Provide the [X, Y] coordinate of the cell's center where the given text is located.  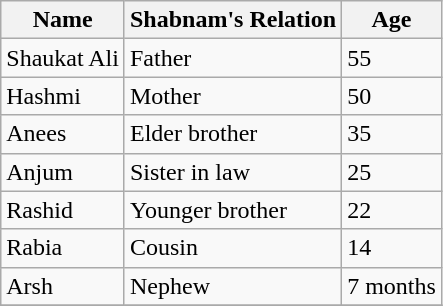
Mother [232, 96]
14 [392, 248]
Age [392, 20]
50 [392, 96]
Nephew [232, 286]
Anees [63, 134]
Younger brother [232, 210]
55 [392, 58]
Hashmi [63, 96]
Name [63, 20]
22 [392, 210]
7 months [392, 286]
Shabnam's Relation [232, 20]
Arsh [63, 286]
25 [392, 172]
Cousin [232, 248]
Rashid [63, 210]
Sister in law [232, 172]
Father [232, 58]
Elder brother [232, 134]
Shaukat Ali [63, 58]
Anjum [63, 172]
Rabia [63, 248]
35 [392, 134]
